Provide the (X, Y) coordinate of the cell's center where the given text is located.  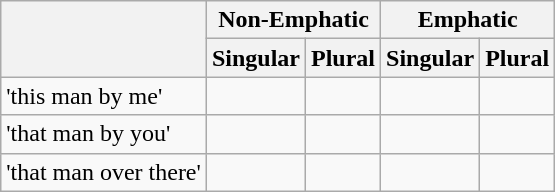
'that man over there' (104, 172)
Emphatic (468, 20)
Non-Emphatic (293, 20)
'this man by me' (104, 96)
'that man by you' (104, 134)
